Output the [x, y] coordinate of the center of the cell containing the given text.  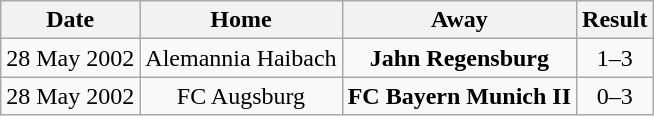
1–3 [615, 58]
Jahn Regensburg [459, 58]
0–3 [615, 96]
FC Bayern Munich II [459, 96]
Away [459, 20]
FC Augsburg [241, 96]
Date [70, 20]
Home [241, 20]
Result [615, 20]
Alemannia Haibach [241, 58]
